Return the [x, y] coordinate for the center point of the cell that contains the specified text.  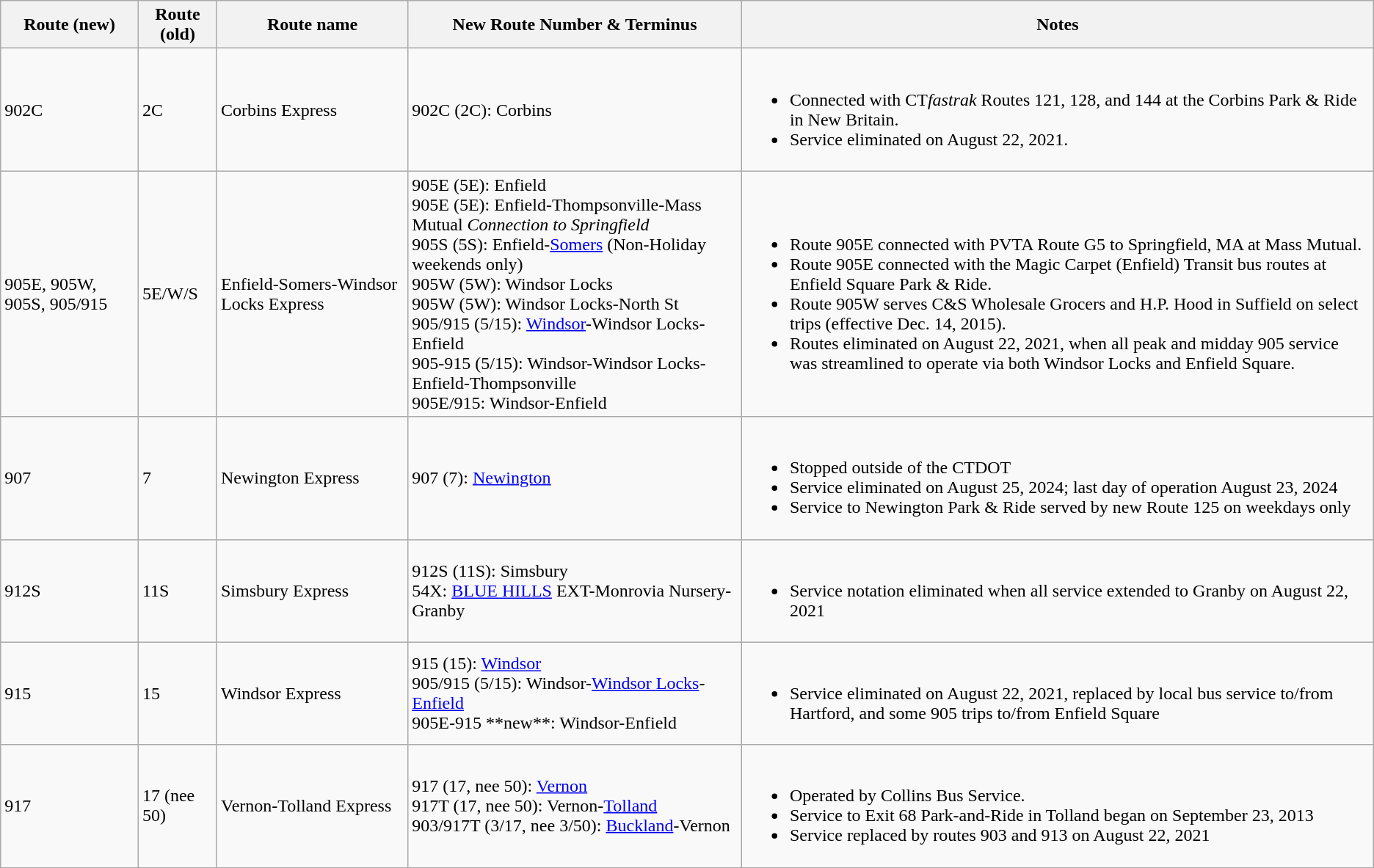
917 (17, nee 50): Vernon917T (17, nee 50): Vernon-Tolland903/917T (3/17, nee 3/50): Buckland-Vernon [575, 806]
17 (nee 50) [178, 806]
11S [178, 591]
902C (2C): Corbins [575, 110]
2C [178, 110]
Connected with CTfastrak Routes 121, 128, and 144 at the Corbins Park & Ride in New Britain.Service eliminated on August 22, 2021. [1057, 110]
Route (old) [178, 25]
915 [70, 693]
912S [70, 591]
907 (7): Newington [575, 478]
Route name [312, 25]
15 [178, 693]
New Route Number & Terminus [575, 25]
Corbins Express [312, 110]
915 (15): Windsor905/915 (5/15): Windsor-Windsor Locks-Enfield905E-915 **new**: Windsor-Enfield [575, 693]
902C [70, 110]
Service notation eliminated when all service extended to Granby on August 22, 2021 [1057, 591]
Vernon-Tolland Express [312, 806]
Simsbury Express [312, 591]
Route (new) [70, 25]
912S (11S): Simsbury54X: BLUE HILLS EXT-Monrovia Nursery-Granby [575, 591]
Windsor Express [312, 693]
Enfield-Somers-Windsor Locks Express [312, 293]
Newington Express [312, 478]
905E, 905W, 905S, 905/915 [70, 293]
Service eliminated on August 22, 2021, replaced by local bus service to/from Hartford, and some 905 trips to/from Enfield Square [1057, 693]
907 [70, 478]
7 [178, 478]
Notes [1057, 25]
917 [70, 806]
5E/W/S [178, 293]
